Provide the (X, Y) coordinate of the cell's center where the given text is located.  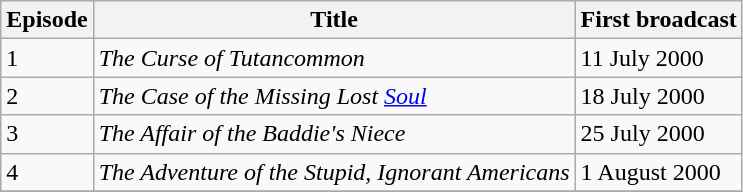
1 (47, 58)
1 August 2000 (658, 172)
18 July 2000 (658, 96)
The Adventure of the Stupid, Ignorant Americans (334, 172)
4 (47, 172)
First broadcast (658, 20)
The Curse of Tutancommon (334, 58)
The Affair of the Baddie's Niece (334, 134)
Title (334, 20)
25 July 2000 (658, 134)
2 (47, 96)
3 (47, 134)
The Case of the Missing Lost Soul (334, 96)
11 July 2000 (658, 58)
Episode (47, 20)
